Search for the cell housing the specified text and yield its [x, y] center coordinate. 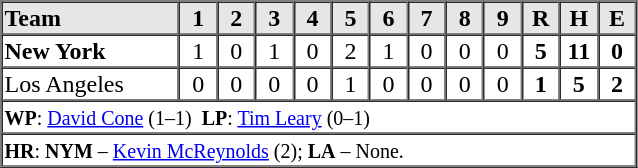
8 [465, 18]
Team [91, 18]
Los Angeles [91, 84]
E [617, 18]
WP: David Cone (1–1) LP: Tim Leary (0–1) [319, 116]
6 [388, 18]
H [579, 18]
11 [579, 50]
New York [91, 50]
7 [427, 18]
R [541, 18]
3 [274, 18]
4 [312, 18]
HR: NYM – Kevin McReynolds (2); LA – None. [319, 150]
9 [503, 18]
